Detect which cell encompasses the target text, then output its [X, Y] center coordinate. 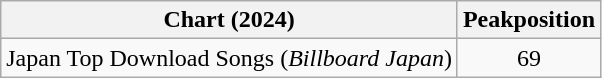
Peakposition [528, 20]
69 [528, 58]
Japan Top Download Songs (Billboard Japan) [230, 58]
Chart (2024) [230, 20]
